Identify which cell holds the provided text, then report its [X, Y] central coordinate. 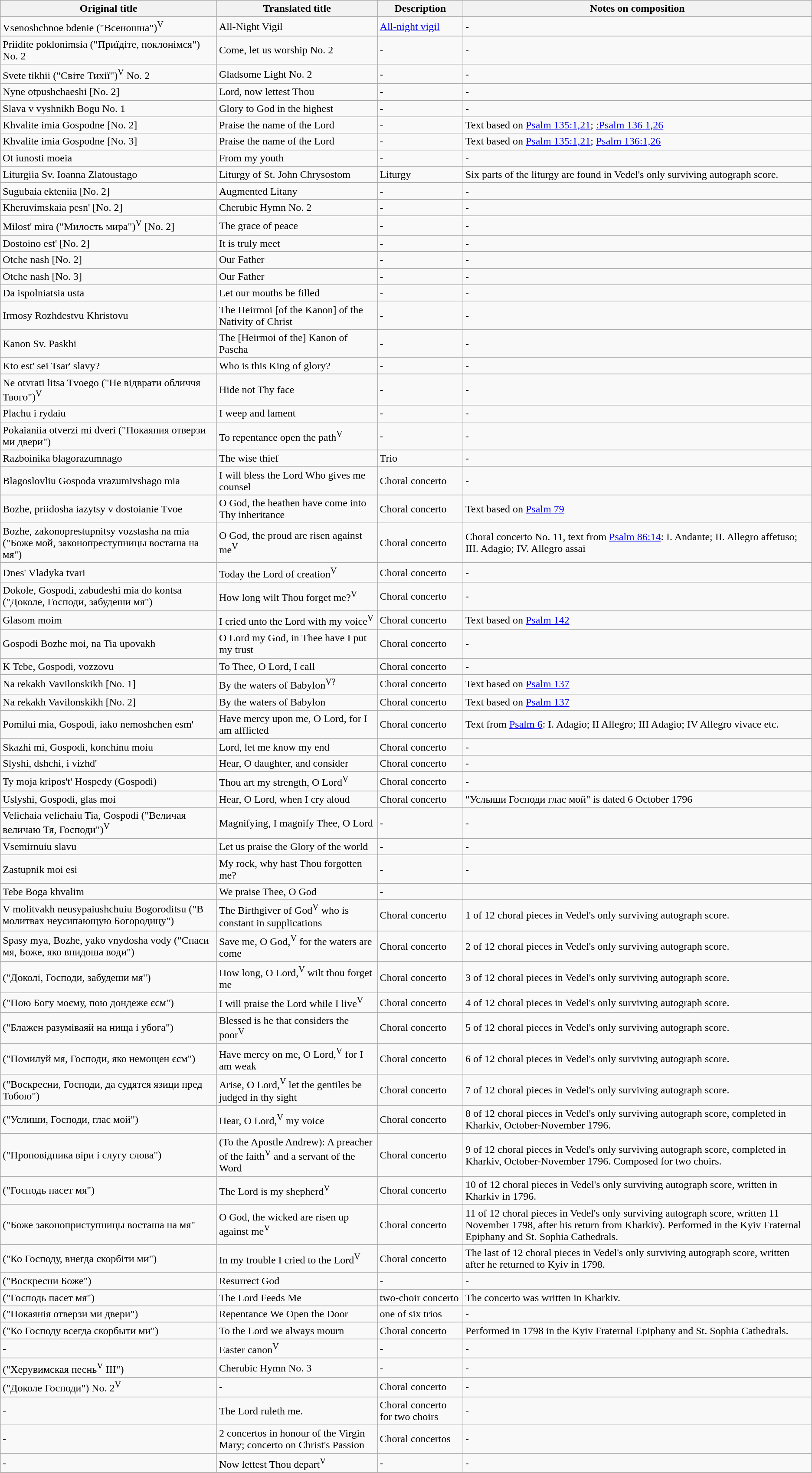
How long, O Lord,V wilt thou forget me [297, 978]
("Воскресни Боже") [108, 1281]
Cherubic Hymn No. 2 [297, 207]
O God, the wicked are risen up against meV [297, 1224]
Choral concerto for two choirs [420, 1411]
("Услиши, Господи, глас мой") [108, 1119]
Pomilui mia, Gospodi, iako nemoshchen esm' [108, 725]
Razboinika blagorazumnago [108, 458]
Slava v vyshnikh Bogu No. 1 [108, 108]
two-choir concerto [420, 1298]
I weep and lament [297, 413]
Bozhe, zakonoprestupnitsy vozstasha na mia ("Боже мой, законопреступницы восташа на мя") [108, 543]
9 of 12 choral pieces in Vedel's only surviving autograph score, completed in Kharkiv, October-November 1796. Composed for two choirs. [638, 1155]
The Heirmoi [of the Kanon] of the Nativity of Christ [297, 315]
Kheruvimskaia pesn' [No. 2] [108, 207]
2 concertos in honour of the Virgin Mary; concerto on Christ's Passion [297, 1440]
4 of 12 choral pieces in Vedel's only surviving autograph score. [638, 1003]
I will praise the Lord while I liveV [297, 1003]
Repentance We Open the Door [297, 1314]
Hear, O Lord, when I cry aloud [297, 799]
Slyshi, dshchi, i vizhd' [108, 763]
Pokaianiia otverzi mi dveri ("Покаяния отверзи ми двери") [108, 436]
We praise Thee, O God [297, 892]
The Lord Feeds Me [297, 1298]
6 of 12 choral pieces in Vedel's only surviving autograph score. [638, 1059]
Let us praise the Glory of the world [297, 847]
Notes on composition [638, 9]
Priidite poklonimsia ("Приїдіте, поклонімся") No. 2 [108, 50]
Dostoino est' [No. 2] [108, 243]
Glasom moim [108, 620]
Choral concerto No. 11, text from Psalm 86:14: I. Andante; II. Allegro affetuso; III. Adagio; IV. Allegro assai [638, 543]
Who is this King of glory? [297, 366]
Liturgiia Sv. Ioanna Zlatoustago [108, 174]
Translated title [297, 9]
Thou art my strength, O LordV [297, 782]
Come, let us worship No. 2 [297, 50]
Vsemirnuiu slavu [108, 847]
Vsenoshchnoe bdenie ("Всеношна")V [108, 27]
All-Night Vigil [297, 27]
Magnifying, I magnify Thee, O Lord [297, 823]
Kto est' sei Tsar' slavy? [108, 366]
It is truly meet [297, 243]
To repentance open the pathV [297, 436]
Arise, O Lord,V let the gentiles be judged in thy sight [297, 1090]
("Херувимская песньV III") [108, 1368]
In my trouble I cried to the LordV [297, 1258]
Text based on Psalm 79 [638, 508]
Na rekakh Vavilonskikh [No. 2] [108, 702]
8 of 12 choral pieces in Vedel's only surviving autograph score, completed in Kharkiv, October-November 1796. [638, 1119]
Save me, O God,V for the waters are come [297, 946]
Otche nash [No. 3] [108, 276]
Trio [420, 458]
Liturgy [420, 174]
Have mercy on me, O Lord,V for I am weak [297, 1059]
From my youth [297, 158]
Description [420, 9]
The last of 12 choral pieces in Vedel's only surviving autograph score, written after he returned to Kyiv in 1798. [638, 1258]
Hear, O daughter, and consider [297, 763]
I will bless the Lord Who gives me counsel [297, 481]
Text based on Psalm 135:1,21; Psalm 136:1,26 [638, 141]
Easter canonV [297, 1348]
Resurrect God [297, 1281]
The Birthgiver of GodV who is constant in supplications [297, 915]
5 of 12 choral pieces in Vedel's only surviving autograph score. [638, 1028]
Khvalite imia Gospodne [No. 3] [108, 141]
("Ко Господу всегда скорбыти ми") [108, 1331]
7 of 12 choral pieces in Vedel's only surviving autograph score. [638, 1090]
Milost' mira ("Милость мира")V [No. 2] [108, 226]
Text based on Psalm 142 [638, 620]
2 of 12 choral pieces in Vedel's only surviving autograph score. [638, 946]
Sugubaia ekteniia [No. 2] [108, 191]
Lord, let me know my end [297, 747]
Have mercy upon me, O Lord, for I am afflicted [297, 725]
Spasy mya, Bozhe, yako vnydosha vody ("Спаси мя, Боже, яко внидоша води") [108, 946]
Gladsome Light No. 2 [297, 74]
The grace of peace [297, 226]
Nyne otpushchaeshi [No. 2] [108, 92]
O God, the heathen have come into Thy inheritance [297, 508]
Tebe Boga khvalim [108, 892]
Dnes' Vladyka tvari [108, 573]
Hear, O Lord,V my voice [297, 1119]
Let our mouths be filled [297, 293]
Original title [108, 9]
Khvalite imia Gospodne [No. 2] [108, 125]
Augmented Litany [297, 191]
1 of 12 choral pieces in Vedel's only surviving autograph score. [638, 915]
Ne otvrati litsa Tvoego ("Не відврати обличчя Твого")V [108, 390]
3 of 12 choral pieces in Vedel's only surviving autograph score. [638, 978]
Uslyshi, Gospodi, glas moi [108, 799]
Velichaia velichaiu Tia, Gospodi ("Величая величаю Тя, Господи")V [108, 823]
Text based on Psalm 135:1,21; :Psalm 136 1,26 [638, 125]
The concerto was written in Kharkiv. [638, 1298]
("Помилуй мя, Господи, яко немощен єсм") [108, 1059]
To Thee, O Lord, I call [297, 666]
My rock, why hast Thou forgotten me? [297, 869]
Ty moja kripos't' Hospedy (Gospodi) [108, 782]
("Доколе Господи") No. 2V [108, 1388]
Now lettest Thou departV [297, 1463]
Zastupnik moi esi [108, 869]
Kanon Sv. Paskhi [108, 344]
Hide not Thy face [297, 390]
Choral concertos [420, 1440]
Six parts of the liturgy are found in Vedel's only surviving autograph score. [638, 174]
(To the Apostle Andrew): A preacher of the faithV and a servant of the Word [297, 1155]
Svete tikhii ("Світе Тихії")V No. 2 [108, 74]
Bozhe, priidosha iazytsy v dostoianie Tvoe [108, 508]
To the Lord we always mourn [297, 1331]
O Lord my God, in Thee have I put my trust [297, 644]
The Lord ruleth me. [297, 1411]
Blessed is he that considers the poorV [297, 1028]
Glory to God in the highest [297, 108]
Dokole, Gospodi, zabudeshi mia do kontsa ("Доколе, Господи, забудеши мя") [108, 596]
I cried unto the Lord with my voiceV [297, 620]
("Проповідника віри і слугу слова") [108, 1155]
("Доколі, Господи, забудеши мя") [108, 978]
("Воскресни, Господи, да судятся язици пред Тобою") [108, 1090]
O God, the proud are risen against meV [297, 543]
Da ispolniatsia usta [108, 293]
Plachu i rydaiu [108, 413]
("Блажен разуміваяй на нища і убога") [108, 1028]
"Услыши Господи глас мой" is dated 6 October 1796 [638, 799]
("Ко Господу, внегда скорбіти ми") [108, 1258]
K Tebe, Gospodi, vozzovu [108, 666]
The [Heirmoi of the] Kanon of Pascha [297, 344]
Liturgy of St. John Chrysostom [297, 174]
V molitvakh neusypaiushchuiu Bogoroditsu ("В молитвах нeусипающую Богородицу") [108, 915]
Na rekakh Vavilonskikh [No. 1] [108, 685]
Today the Lord of creationV [297, 573]
one of six trios [420, 1314]
("Покаянія отверзи ми двери") [108, 1314]
Ot iunosti moeia [108, 158]
All-night vigil [420, 27]
The wise thief [297, 458]
Performed in 1798 in the Kyiv Fraternal Epiphany and St. Sophia Cathedrals. [638, 1331]
By the waters of Babylon [297, 702]
By the waters of BabylonV? [297, 685]
10 of 12 choral pieces in Vedel's only surviving autograph score, written in Kharkiv in 1796. [638, 1191]
Otche nash [No. 2] [108, 260]
The Lord is my shepherdV [297, 1191]
Cherubic Hymn No. 3 [297, 1368]
Gospodi Bozhe moi, na Tia upovakh [108, 644]
("Пою Богу моєму, пою дондеже єсм") [108, 1003]
Text from Psalm 6: I. Adagio; II Allegro; III Adagio; IV Allegro vivace etc. [638, 725]
Skazhi mi, Gospodi, konchinu moiu [108, 747]
Blagoslovliu Gospoda vrazumivshago mia [108, 481]
How long wilt Thou forget me?V [297, 596]
("Боже законоприступницы восташа на мя" [108, 1224]
Irmosy Rozhdestvu Khristovu [108, 315]
Lord, now lettest Thou [297, 92]
